From the cell containing the given text, extract its center point as (x, y) coordinate. 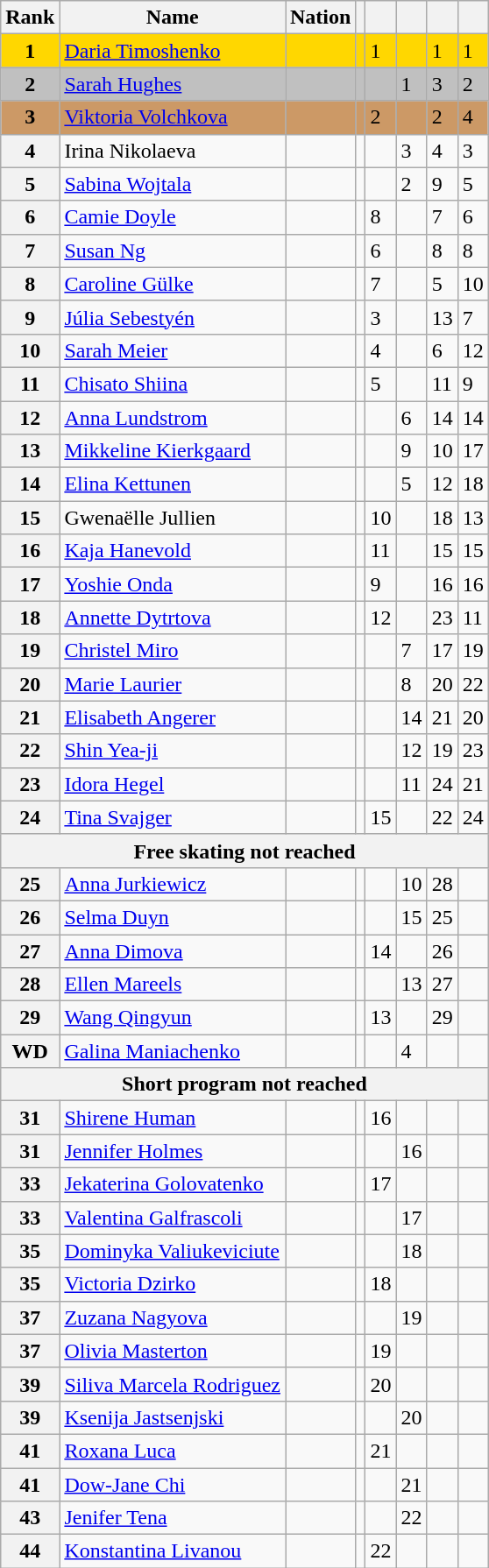
Ellen Mareels (173, 985)
Mikkeline Kierkgaard (173, 451)
Marie Laurier (173, 684)
Anna Dimova (173, 950)
Roxana Luca (173, 1451)
Shin Yea-ji (173, 751)
Anna Lundstrom (173, 418)
Victoria Dzirko (173, 1284)
Susan Ng (173, 251)
Dominyka Valiukeviciute (173, 1251)
Jekaterina Golovatenko (173, 1184)
Ksenija Jastsenjski (173, 1417)
Sarah Hughes (173, 84)
Free skating not reached (244, 851)
Selma Duyn (173, 917)
Wang Qingyun (173, 1018)
WD (30, 1051)
Siliva Marcela Rodriguez (173, 1384)
Sabina Wojtala (173, 184)
Jennifer Holmes (173, 1151)
Nation (321, 18)
Anna Jurkiewicz (173, 884)
Caroline Gülke (173, 284)
Gwenaëlle Jullien (173, 518)
Elisabeth Angerer (173, 717)
Sarah Meier (173, 350)
Jenifer Tena (173, 1518)
Galina Maniachenko (173, 1051)
Júlia Sebestyén (173, 317)
Chisato Shiina (173, 384)
Short program not reached (244, 1084)
Konstantina Livanou (173, 1551)
Rank (30, 18)
Camie Doyle (173, 217)
44 (30, 1551)
Name (173, 18)
Irina Nikolaeva (173, 151)
Zuzana Nagyova (173, 1317)
Shirene Human (173, 1118)
Dow-Jane Chi (173, 1485)
Yoshie Onda (173, 584)
Elina Kettunen (173, 484)
Valentina Galfrascoli (173, 1218)
Idora Hegel (173, 784)
Tina Svajger (173, 817)
Daria Timoshenko (173, 51)
Viktoria Volchkova (173, 117)
Olivia Masterton (173, 1351)
43 (30, 1518)
Christel Miro (173, 651)
Annette Dytrtova (173, 618)
Kaja Hanevold (173, 551)
